Identify which cell holds the provided text, then report its (X, Y) central coordinate. 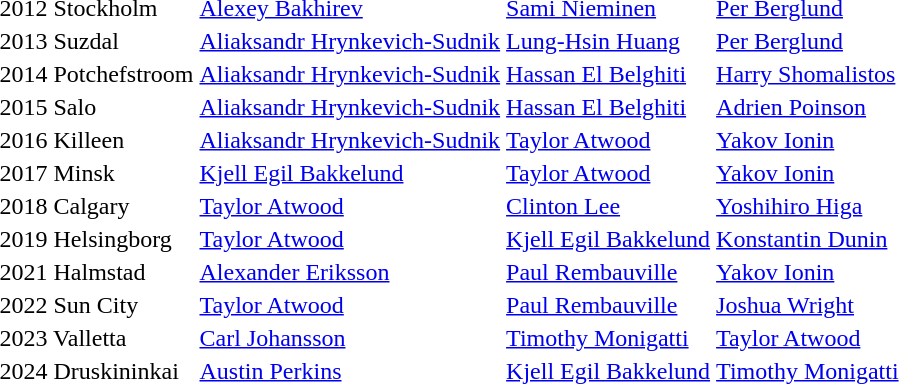
Lung-Hsin Huang (608, 41)
Carl Johansson (350, 338)
Clinton Lee (608, 206)
Timothy Monigatti (608, 338)
Alexander Eriksson (350, 272)
